Determine the (X, Y) coordinate at the center of the cell enclosing the given text.  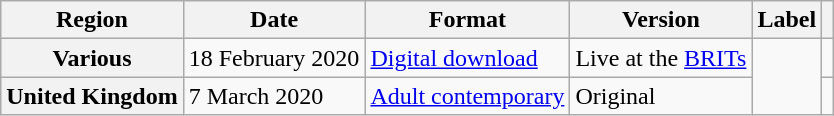
Digital download (468, 58)
Label (787, 20)
7 March 2020 (274, 96)
Version (661, 20)
Date (274, 20)
Original (661, 96)
Various (92, 58)
18 February 2020 (274, 58)
Region (92, 20)
Adult contemporary (468, 96)
United Kingdom (92, 96)
Live at the BRITs (661, 58)
Format (468, 20)
